Capture the cell that displays the provided text and extract its [x, y] central coordinate. 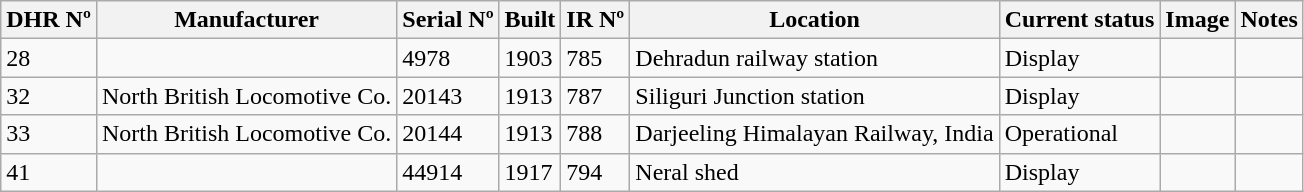
Darjeeling Himalayan Railway, India [814, 134]
IR Nº [596, 20]
1917 [530, 172]
41 [49, 172]
32 [49, 96]
Siliguri Junction station [814, 96]
788 [596, 134]
785 [596, 58]
Location [814, 20]
Manufacturer [246, 20]
20144 [448, 134]
33 [49, 134]
Serial Nº [448, 20]
Current status [1080, 20]
Notes [1269, 20]
20143 [448, 96]
1903 [530, 58]
44914 [448, 172]
4978 [448, 58]
Built [530, 20]
28 [49, 58]
Operational [1080, 134]
Image [1198, 20]
DHR Nº [49, 20]
787 [596, 96]
Dehradun railway station [814, 58]
Neral shed [814, 172]
794 [596, 172]
